Capture the cell that displays the provided text and extract its (X, Y) central coordinate. 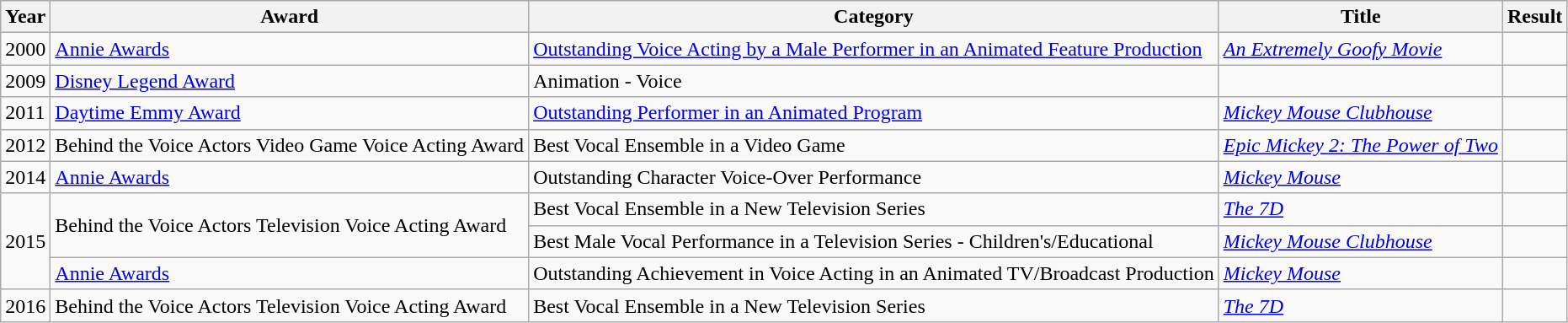
Outstanding Character Voice-Over Performance (874, 177)
Outstanding Voice Acting by a Male Performer in an Animated Feature Production (874, 49)
2014 (25, 177)
2011 (25, 113)
Behind the Voice Actors Video Game Voice Acting Award (290, 145)
Daytime Emmy Award (290, 113)
2000 (25, 49)
Award (290, 17)
2009 (25, 81)
2012 (25, 145)
An Extremely Goofy Movie (1361, 49)
Category (874, 17)
Animation - Voice (874, 81)
Result (1534, 17)
Best Vocal Ensemble in a Video Game (874, 145)
Epic Mickey 2: The Power of Two (1361, 145)
2015 (25, 241)
Title (1361, 17)
Best Male Vocal Performance in a Television Series - Children's/Educational (874, 241)
Outstanding Achievement in Voice Acting in an Animated TV/Broadcast Production (874, 273)
2016 (25, 305)
Year (25, 17)
Disney Legend Award (290, 81)
Outstanding Performer in an Animated Program (874, 113)
